Detect which cell encompasses the target text, then output its (X, Y) center coordinate. 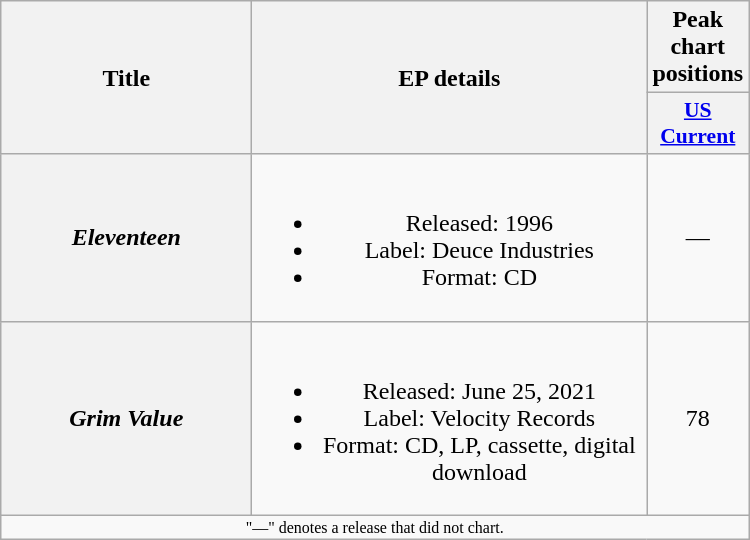
78 (698, 418)
EP details (450, 78)
— (698, 238)
Released: June 25, 2021Label: Velocity RecordsFormat: CD, LP, cassette, digital download (450, 418)
Released: 1996Label: Deuce IndustriesFormat: CD (450, 238)
Peak chart positions (698, 47)
"—" denotes a release that did not chart. (375, 527)
Title (126, 78)
Eleventeen (126, 238)
Grim Value (126, 418)
USCurrent (698, 124)
